Return [X, Y] of the center of cell containing provided text 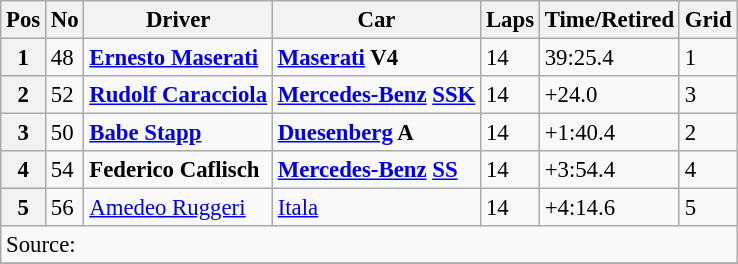
Ernesto Maserati [178, 58]
Itala [376, 208]
+3:54.4 [609, 170]
48 [65, 58]
56 [65, 208]
+4:14.6 [609, 208]
Rudolf Caracciola [178, 95]
No [65, 20]
52 [65, 95]
+1:40.4 [609, 133]
Duesenberg A [376, 133]
Time/Retired [609, 20]
+24.0 [609, 95]
Babe Stapp [178, 133]
Federico Caflisch [178, 170]
Laps [510, 20]
Car [376, 20]
54 [65, 170]
39:25.4 [609, 58]
Mercedes-Benz SSK [376, 95]
50 [65, 133]
Source: [369, 245]
Amedeo Ruggeri [178, 208]
Maserati V4 [376, 58]
Driver [178, 20]
Grid [708, 20]
Mercedes-Benz SS [376, 170]
Pos [24, 20]
